Locate the cell with the specified text and output its (x, y) center coordinate. 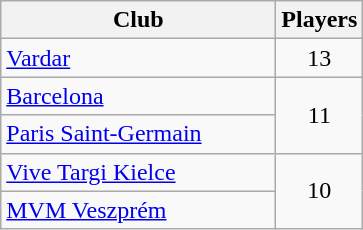
MVM Veszprém (138, 210)
10 (320, 191)
Players (320, 20)
13 (320, 58)
Barcelona (138, 96)
Club (138, 20)
Paris Saint-Germain (138, 134)
11 (320, 115)
Vardar (138, 58)
Vive Targi Kielce (138, 172)
